From the cell containing the given text, extract its center point as [x, y] coordinate. 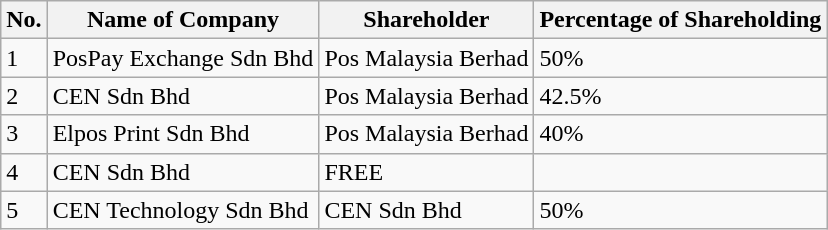
Percentage of Shareholding [680, 20]
Name of Company [183, 20]
Shareholder [426, 20]
40% [680, 134]
3 [24, 134]
42.5% [680, 96]
FREE [426, 172]
CEN Technology Sdn Bhd [183, 210]
2 [24, 96]
PosPay Exchange Sdn Bhd [183, 58]
5 [24, 210]
Elpos Print Sdn Bhd [183, 134]
1 [24, 58]
4 [24, 172]
No. [24, 20]
